Provide the [x, y] coordinate of the cell's center where the given text is located.  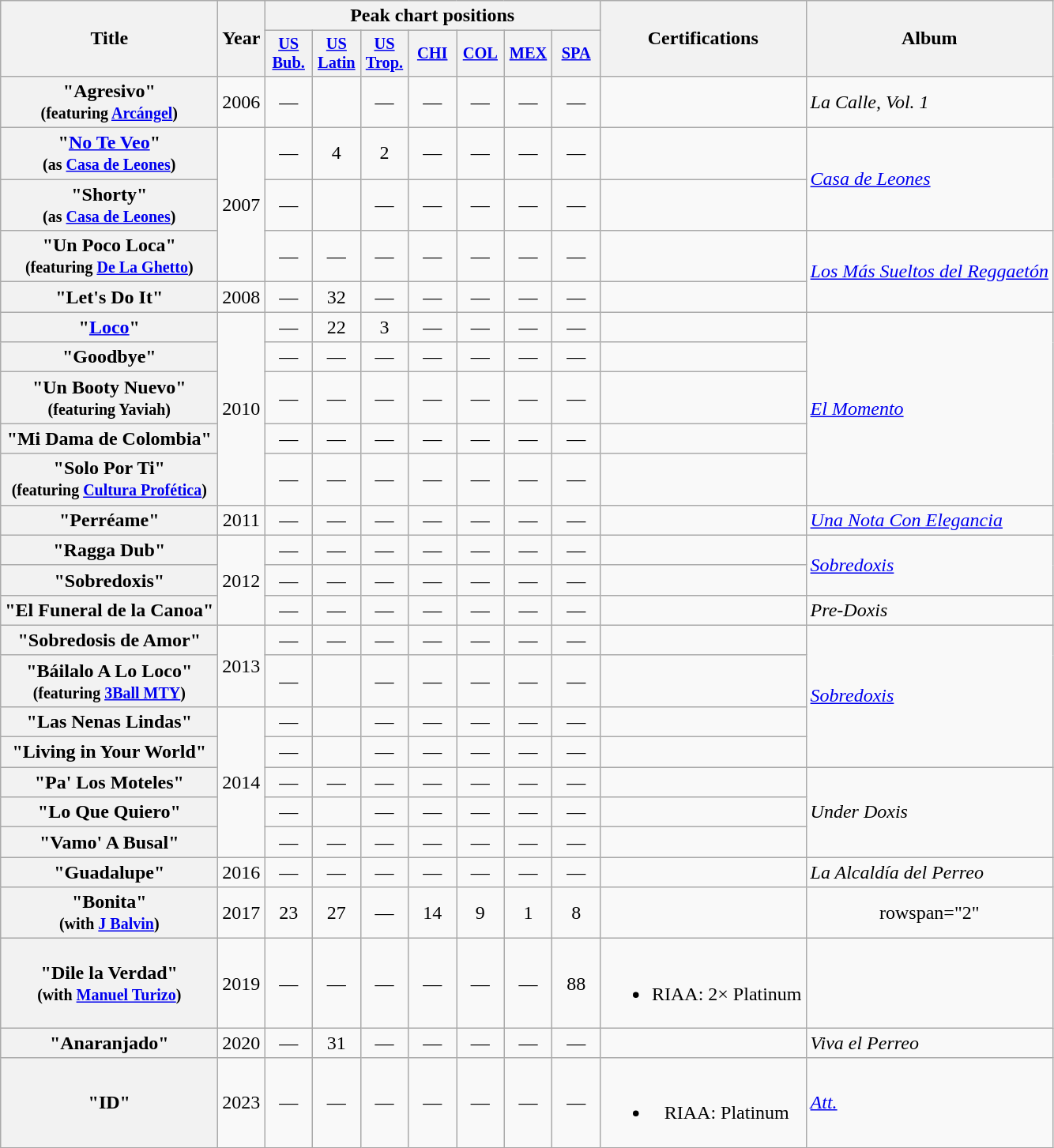
14 [433, 913]
31 [337, 1043]
"Perréame" [109, 520]
2012 [242, 580]
MEX [528, 54]
La Calle, Vol. 1 [929, 101]
RIAA: Platinum [703, 1103]
"ID" [109, 1103]
USTrop. [384, 54]
La Alcaldía del Perreo [929, 872]
"Let's Do It" [109, 297]
2007 [242, 205]
"Lo Que Quiero" [109, 812]
27 [337, 913]
2017 [242, 913]
USLatin [337, 54]
USBub. [289, 54]
32 [337, 297]
Album [929, 39]
22 [337, 327]
8 [577, 913]
"Mi Dama de Colombia" [109, 438]
2013 [242, 665]
RIAA: 2× Platinum [703, 983]
"Shorty"(as Casa de Leones) [109, 205]
Una Nota Con Elegancia [929, 520]
"El Funeral de la Canoa" [109, 610]
"Báilalo A Lo Loco"(featuring 3Ball MTY) [109, 681]
3 [384, 327]
Att. [929, 1103]
"Solo Por Ti"(featuring Cultura Profética) [109, 479]
2010 [242, 408]
"Loco" [109, 327]
Peak chart positions [433, 16]
"Vamo' A Busal" [109, 842]
Title [109, 39]
Year [242, 39]
2023 [242, 1103]
"Pa' Los Moteles" [109, 782]
88 [577, 983]
2 [384, 153]
El Momento [929, 408]
1 [528, 913]
"Un Booty Nuevo"(featuring Yaviah) [109, 398]
Certifications [703, 39]
Viva el Perreo [929, 1043]
4 [337, 153]
"Goodbye" [109, 357]
Pre-Doxis [929, 610]
"Sobredosis de Amor" [109, 640]
"Guadalupe" [109, 872]
2006 [242, 101]
rowspan="2" [929, 913]
"Un Poco Loca"(featuring De La Ghetto) [109, 256]
Casa de Leones [929, 179]
2020 [242, 1043]
"No Te Veo"(as Casa de Leones) [109, 153]
"Anaranjado" [109, 1043]
"Sobredoxis" [109, 580]
Under Doxis [929, 812]
"Dile la Verdad"(with Manuel Turizo) [109, 983]
"Agresivo"(featuring Arcángel) [109, 101]
9 [480, 913]
2016 [242, 872]
"Bonita"(with J Balvin) [109, 913]
SPA [577, 54]
"Las Nenas Lindas" [109, 721]
2008 [242, 297]
"Living in Your World" [109, 752]
23 [289, 913]
2011 [242, 520]
COL [480, 54]
2019 [242, 983]
CHI [433, 54]
2014 [242, 781]
Los Más Sueltos del Reggaetón [929, 272]
"Ragga Dub" [109, 550]
